Locate the cell with the specified text and output its [X, Y] center coordinate. 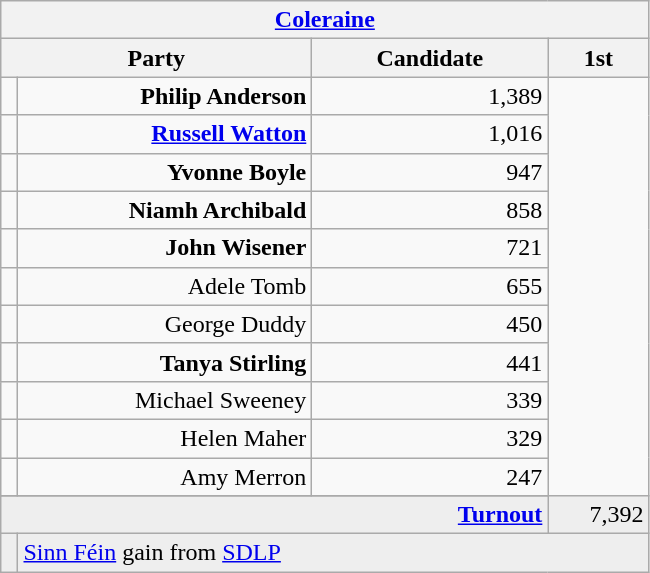
947 [430, 172]
John Wisener [165, 248]
329 [430, 438]
655 [430, 286]
Yvonne Boyle [165, 172]
Michael Sweeney [165, 400]
1,389 [430, 96]
1st [598, 58]
Adele Tomb [165, 286]
339 [430, 400]
450 [430, 324]
Niamh Archibald [165, 210]
247 [430, 477]
Amy Merron [165, 477]
Turnout [274, 515]
Russell Watton [165, 134]
858 [430, 210]
George Duddy [165, 324]
721 [430, 248]
Tanya Stirling [165, 362]
Candidate [430, 58]
Coleraine [325, 20]
Party [156, 58]
Sinn Féin gain from SDLP [334, 553]
1,016 [430, 134]
441 [430, 362]
Helen Maher [165, 438]
Philip Anderson [165, 96]
7,392 [598, 515]
